Search for the cell housing the specified text and yield its [X, Y] center coordinate. 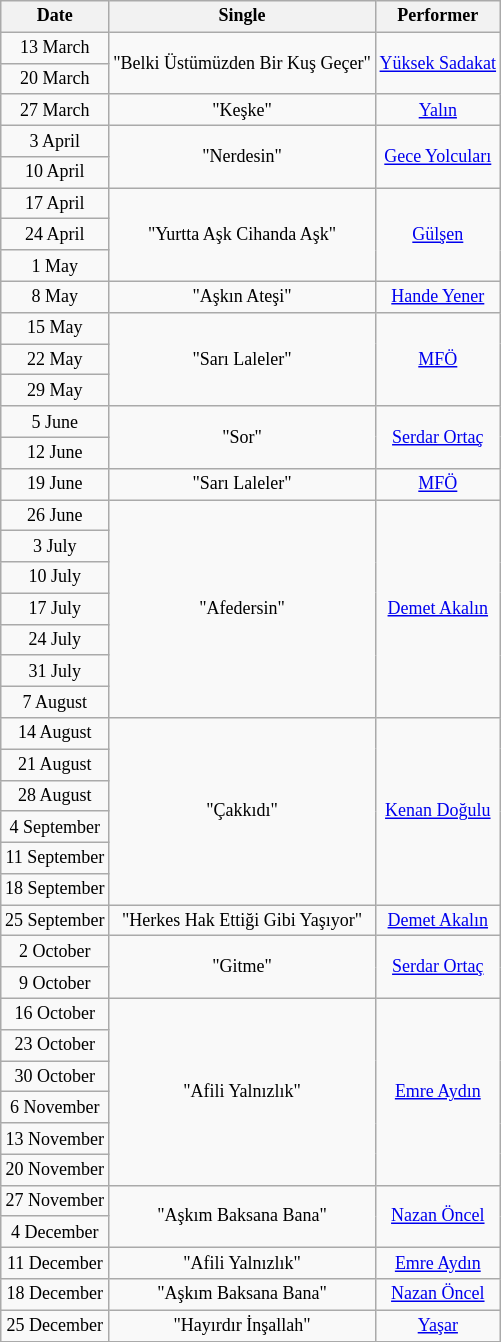
"Nerdesin" [242, 156]
6 November [55, 1108]
"Sor" [242, 437]
"Aşkın Ateşi" [242, 296]
30 October [55, 1076]
4 September [55, 826]
Yalın [438, 110]
Yaşar [438, 1326]
Single [242, 16]
19 June [55, 484]
16 October [55, 1014]
24 July [55, 640]
14 August [55, 734]
18 September [55, 890]
"Çakkıdı" [242, 812]
Hande Yener [438, 296]
7 August [55, 702]
9 October [55, 982]
"Gitme" [242, 967]
Gülşen [438, 235]
27 March [55, 110]
1 May [55, 266]
28 August [55, 796]
2 October [55, 952]
26 June [55, 516]
23 October [55, 1044]
5 June [55, 422]
31 July [55, 670]
4 December [55, 1232]
"Herkes Hak Ettiği Gibi Yaşıyor" [242, 920]
Kenan Doğulu [438, 812]
8 May [55, 296]
15 May [55, 328]
12 June [55, 452]
17 July [55, 608]
"Afedersin" [242, 609]
27 November [55, 1200]
"Keşke" [242, 110]
29 May [55, 390]
18 December [55, 1294]
Performer [438, 16]
10 July [55, 578]
22 May [55, 360]
"Yurtta Aşk Cihanda Aşk" [242, 235]
3 April [55, 140]
24 April [55, 234]
11 December [55, 1264]
25 September [55, 920]
"Belki Üstümüzden Bir Kuş Geçer" [242, 63]
10 April [55, 172]
21 August [55, 764]
3 July [55, 546]
13 November [55, 1138]
Gece Yolcuları [438, 156]
"Hayırdır İnşallah" [242, 1326]
17 April [55, 204]
Yüksek Sadakat [438, 63]
25 December [55, 1326]
20 November [55, 1170]
Date [55, 16]
13 March [55, 48]
20 March [55, 78]
11 September [55, 858]
